Pinpoint the cell where the given text exists, returning its (X, Y) midpoint coordinate. 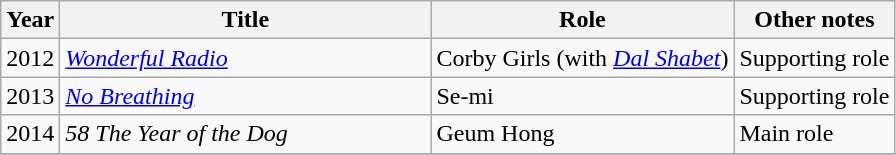
Other notes (814, 20)
Year (30, 20)
Se-mi (582, 96)
Title (246, 20)
Main role (814, 134)
2012 (30, 58)
2013 (30, 96)
Corby Girls (with Dal Shabet) (582, 58)
Geum Hong (582, 134)
Wonderful Radio (246, 58)
Role (582, 20)
No Breathing (246, 96)
2014 (30, 134)
58 The Year of the Dog (246, 134)
